Identify which cell holds the provided text, then report its [X, Y] central coordinate. 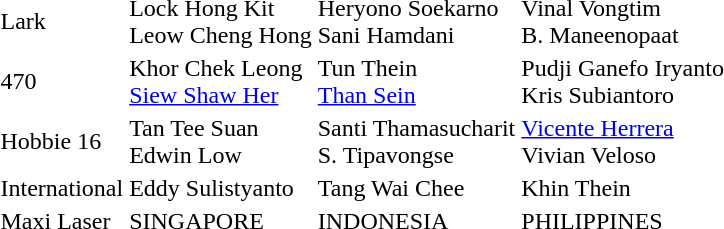
Tang Wai Chee [416, 188]
Tun Thein Than Sein [416, 82]
Khor Chek Leong Siew Shaw Her [221, 82]
Eddy Sulistyanto [221, 188]
Tan Tee Suan Edwin Low [221, 142]
Santi Thamasucharit S. Tipavongse [416, 142]
